Return [X, Y] of the center of cell containing provided text 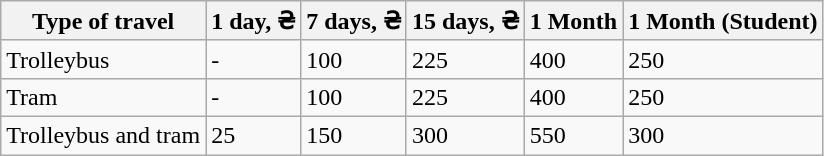
7 days, ₴ [354, 21]
Tram [104, 97]
25 [254, 135]
1 Month (Student) [723, 21]
1 Month [573, 21]
Type of travel [104, 21]
Trolleybus and tram [104, 135]
15 days, ₴ [465, 21]
Trolleybus [104, 59]
150 [354, 135]
550 [573, 135]
1 day, ₴ [254, 21]
